Capture the cell that displays the provided text and extract its (x, y) central coordinate. 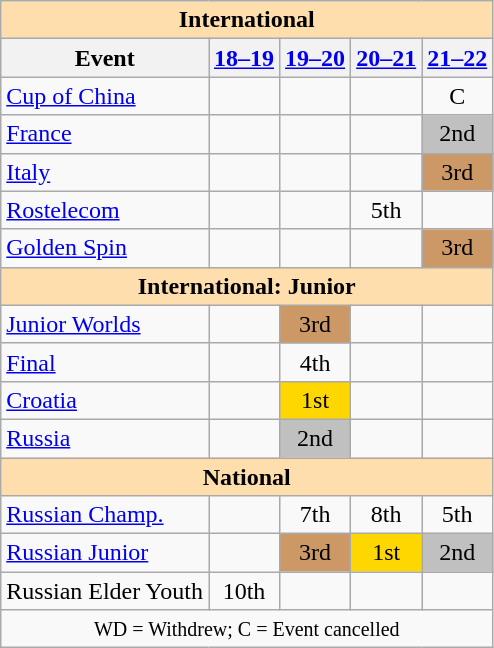
19–20 (316, 58)
Russian Champ. (105, 515)
Cup of China (105, 96)
International (247, 20)
WD = Withdrew; C = Event cancelled (247, 629)
4th (316, 362)
Golden Spin (105, 248)
Event (105, 58)
Junior Worlds (105, 324)
Croatia (105, 400)
National (247, 477)
Italy (105, 172)
20–21 (386, 58)
Russia (105, 438)
10th (244, 591)
18–19 (244, 58)
Russian Elder Youth (105, 591)
C (458, 96)
7th (316, 515)
Final (105, 362)
Russian Junior (105, 553)
21–22 (458, 58)
Rostelecom (105, 210)
France (105, 134)
8th (386, 515)
International: Junior (247, 286)
